For the text-containing cell, return its midpoint in [x, y] coordinate format. 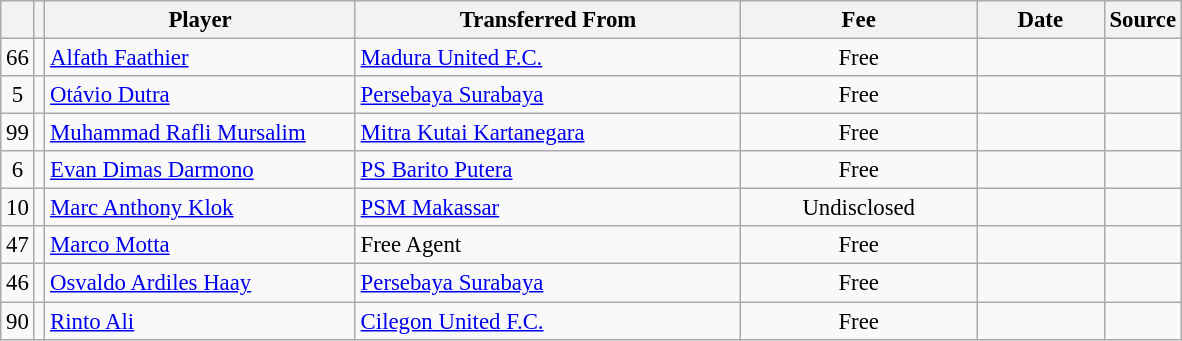
Mitra Kutai Kartanegara [548, 133]
Cilegon United F.C. [548, 321]
Undisclosed [859, 208]
5 [18, 95]
Free Agent [548, 245]
Marc Anthony Klok [200, 208]
Muhammad Rafli Mursalim [200, 133]
Fee [859, 20]
90 [18, 321]
Rinto Ali [200, 321]
Madura United F.C. [548, 58]
47 [18, 245]
6 [18, 170]
Source [1142, 20]
Osvaldo Ardiles Haay [200, 283]
Marco Motta [200, 245]
PSM Makassar [548, 208]
Player [200, 20]
PS Barito Putera [548, 170]
Otávio Dutra [200, 95]
99 [18, 133]
10 [18, 208]
Date [1040, 20]
66 [18, 58]
Transferred From [548, 20]
Alfath Faathier [200, 58]
46 [18, 283]
Evan Dimas Darmono [200, 170]
